For the text-containing cell, return its midpoint in (X, Y) coordinate format. 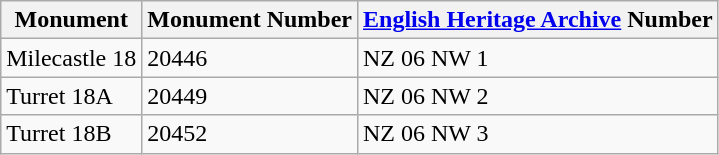
20446 (250, 58)
Turret 18A (72, 96)
20452 (250, 134)
20449 (250, 96)
NZ 06 NW 2 (538, 96)
NZ 06 NW 1 (538, 58)
Monument Number (250, 20)
Turret 18B (72, 134)
NZ 06 NW 3 (538, 134)
English Heritage Archive Number (538, 20)
Monument (72, 20)
Milecastle 18 (72, 58)
